Return [x, y] of the center of cell containing provided text 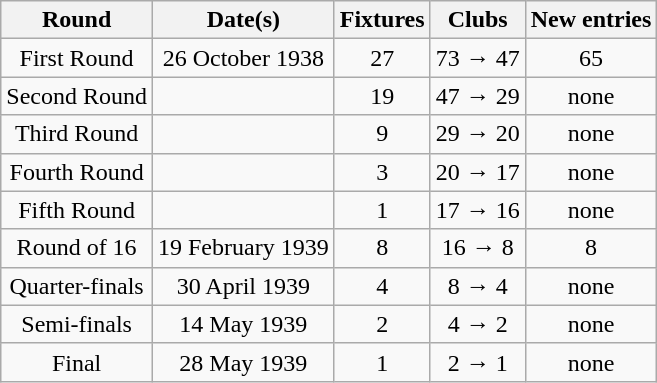
Date(s) [243, 20]
29 → 20 [478, 134]
Quarter-finals [77, 286]
Fifth Round [77, 210]
Fourth Round [77, 172]
30 April 1939 [243, 286]
4 → 2 [478, 324]
20 → 17 [478, 172]
Third Round [77, 134]
26 October 1938 [243, 58]
8 → 4 [478, 286]
Round of 16 [77, 248]
47 → 29 [478, 96]
65 [591, 58]
9 [382, 134]
19 February 1939 [243, 248]
Final [77, 362]
17 → 16 [478, 210]
Fixtures [382, 20]
14 May 1939 [243, 324]
Clubs [478, 20]
27 [382, 58]
New entries [591, 20]
3 [382, 172]
2 → 1 [478, 362]
First Round [77, 58]
19 [382, 96]
28 May 1939 [243, 362]
73 → 47 [478, 58]
4 [382, 286]
Semi-finals [77, 324]
16 → 8 [478, 248]
2 [382, 324]
Round [77, 20]
Second Round [77, 96]
